From the cell containing the given text, extract its center point as (x, y) coordinate. 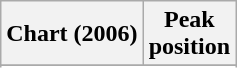
Chart (2006) (72, 34)
Peakposition (189, 34)
